Identify which cell holds the provided text, then report its (X, Y) central coordinate. 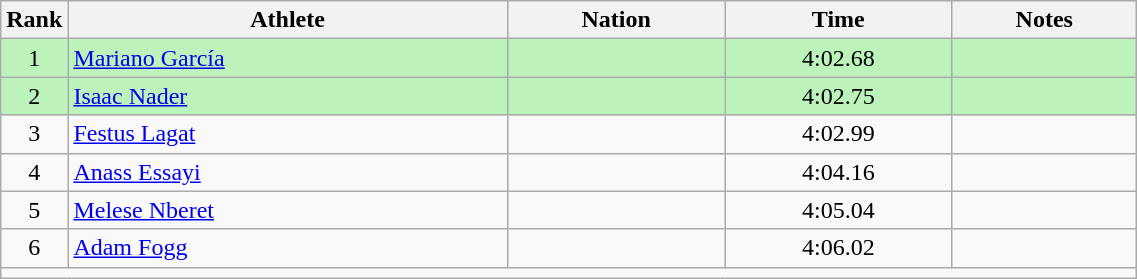
Mariano García (288, 58)
Nation (616, 20)
4 (34, 172)
Adam Fogg (288, 248)
Melese Nberet (288, 210)
4:06.02 (838, 248)
Notes (1044, 20)
Rank (34, 20)
4:05.04 (838, 210)
4:02.75 (838, 96)
2 (34, 96)
4:02.99 (838, 134)
Athlete (288, 20)
Festus Lagat (288, 134)
5 (34, 210)
Anass Essayi (288, 172)
4:02.68 (838, 58)
6 (34, 248)
Isaac Nader (288, 96)
3 (34, 134)
Time (838, 20)
1 (34, 58)
4:04.16 (838, 172)
